Detect which cell encompasses the target text, then output its [X, Y] center coordinate. 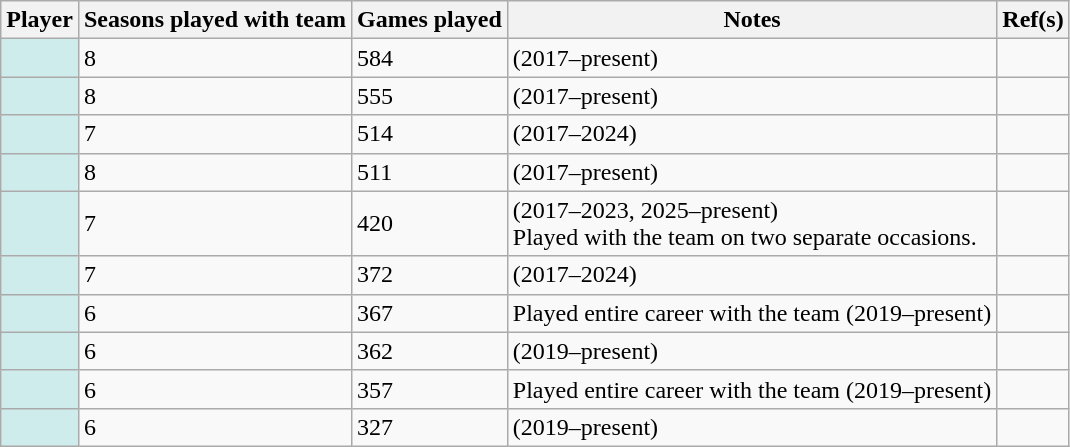
420 [430, 224]
Player [40, 20]
367 [430, 313]
362 [430, 351]
327 [430, 427]
584 [430, 58]
Games played [430, 20]
555 [430, 96]
372 [430, 275]
357 [430, 389]
Notes [752, 20]
514 [430, 134]
Seasons played with team [214, 20]
(2017–2023, 2025–present)Played with the team on two separate occasions. [752, 224]
511 [430, 172]
Ref(s) [1033, 20]
